Pinpoint the cell where the given text exists, returning its (x, y) midpoint coordinate. 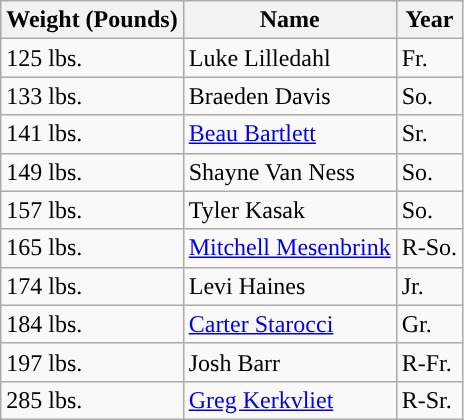
Braeden Davis (290, 96)
Fr. (429, 58)
Beau Bartlett (290, 134)
Greg Kerkvliet (290, 400)
R-Fr. (429, 362)
Mitchell Mesenbrink (290, 248)
Name (290, 20)
149 lbs. (92, 172)
Levi Haines (290, 286)
125 lbs. (92, 58)
Luke Lilledahl (290, 58)
R-Sr. (429, 400)
Shayne Van Ness (290, 172)
197 lbs. (92, 362)
133 lbs. (92, 96)
Year (429, 20)
R-So. (429, 248)
157 lbs. (92, 210)
184 lbs. (92, 324)
Weight (Pounds) (92, 20)
Jr. (429, 286)
174 lbs. (92, 286)
285 lbs. (92, 400)
Carter Starocci (290, 324)
165 lbs. (92, 248)
Gr. (429, 324)
Sr. (429, 134)
Tyler Kasak (290, 210)
Josh Barr (290, 362)
141 lbs. (92, 134)
